Return the [x, y] coordinate for the center point of the cell that contains the specified text.  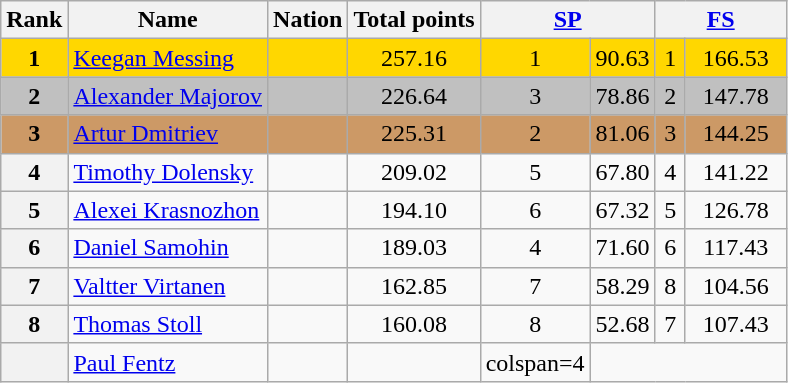
Name [168, 20]
Daniel Samohin [168, 248]
194.10 [414, 210]
225.31 [414, 134]
189.03 [414, 248]
Alexander Majorov [168, 96]
71.60 [622, 248]
166.53 [736, 58]
67.80 [622, 172]
117.43 [736, 248]
Thomas Stoll [168, 324]
Rank [34, 20]
141.22 [736, 172]
104.56 [736, 286]
257.16 [414, 58]
67.32 [622, 210]
Total points [414, 20]
107.43 [736, 324]
162.85 [414, 286]
147.78 [736, 96]
209.02 [414, 172]
126.78 [736, 210]
78.86 [622, 96]
226.64 [414, 96]
FS [720, 20]
Paul Fentz [168, 362]
Valtter Virtanen [168, 286]
144.25 [736, 134]
Artur Dmitriev [168, 134]
90.63 [622, 58]
Nation [308, 20]
81.06 [622, 134]
SP [568, 20]
58.29 [622, 286]
Alexei Krasnozhon [168, 210]
Timothy Dolensky [168, 172]
Keegan Messing [168, 58]
160.08 [414, 324]
colspan=4 [535, 362]
52.68 [622, 324]
